Locate the cell with the specified text and output its (X, Y) center coordinate. 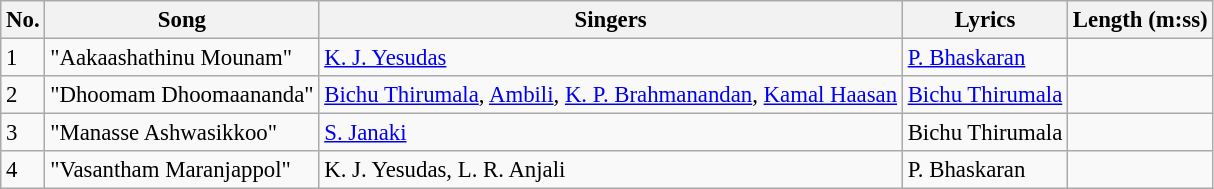
4 (23, 170)
Length (m:ss) (1140, 20)
"Aakaashathinu Mounam" (182, 58)
Singers (610, 20)
No. (23, 20)
"Manasse Ashwasikkoo" (182, 133)
Bichu Thirumala, Ambili, K. P. Brahmanandan, Kamal Haasan (610, 95)
"Dhoomam Dhoomaananda" (182, 95)
1 (23, 58)
Lyrics (984, 20)
K. J. Yesudas (610, 58)
Song (182, 20)
K. J. Yesudas, L. R. Anjali (610, 170)
"Vasantham Maranjappol" (182, 170)
3 (23, 133)
2 (23, 95)
S. Janaki (610, 133)
